Output the [x, y] coordinate of the center of the cell containing the given text.  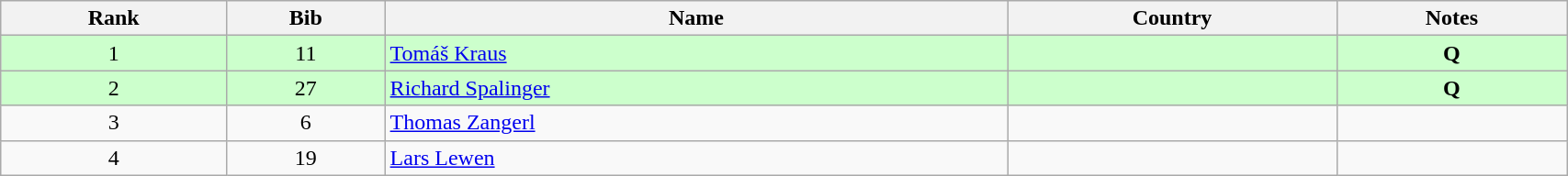
3 [114, 123]
Richard Spalinger [696, 88]
Country [1172, 18]
Name [696, 18]
Tomáš Kraus [696, 53]
19 [306, 158]
Lars Lewen [696, 158]
4 [114, 158]
Rank [114, 18]
6 [306, 123]
Thomas Zangerl [696, 123]
2 [114, 88]
11 [306, 53]
Bib [306, 18]
27 [306, 88]
Notes [1451, 18]
1 [114, 53]
